Identify which cell holds the provided text, then report its (x, y) central coordinate. 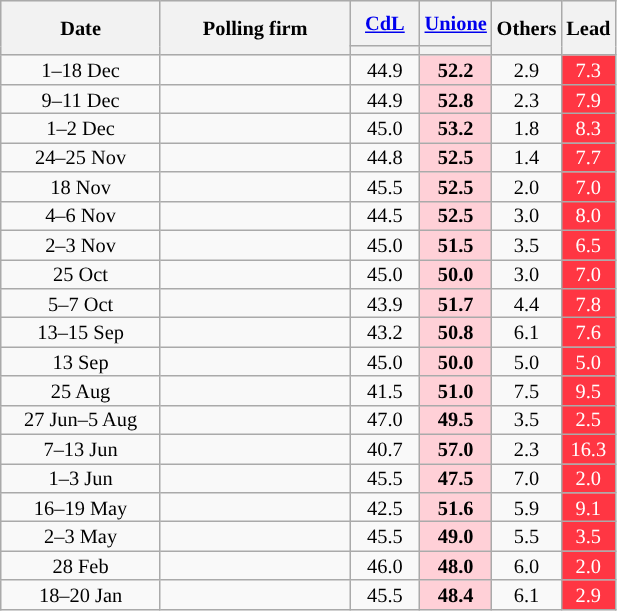
43.2 (385, 332)
24–25 Nov (81, 156)
2–3 Nov (81, 244)
49.5 (456, 420)
7–13 Jun (81, 448)
4–6 Nov (81, 216)
7.6 (588, 332)
52.8 (456, 98)
7.5 (527, 390)
1.8 (527, 128)
8.3 (588, 128)
5.9 (527, 506)
44.8 (385, 156)
49.0 (456, 536)
51.6 (456, 506)
9.1 (588, 506)
7.8 (588, 302)
42.5 (385, 506)
7.9 (588, 98)
44.5 (385, 216)
47.0 (385, 420)
1–2 Dec (81, 128)
5–7 Oct (81, 302)
CdL (385, 22)
Polling firm (255, 28)
40.7 (385, 448)
Unione (456, 22)
16–19 May (81, 506)
51.0 (456, 390)
18–20 Jan (81, 594)
51.7 (456, 302)
2.5 (588, 420)
Date (81, 28)
51.5 (456, 244)
53.2 (456, 128)
41.5 (385, 390)
1–18 Dec (81, 70)
25 Aug (81, 390)
27 Jun–5 Aug (81, 420)
50.8 (456, 332)
9.5 (588, 390)
Lead (588, 28)
7.3 (588, 70)
52.2 (456, 70)
1.4 (527, 156)
7.7 (588, 156)
47.5 (456, 478)
6.0 (527, 566)
5.5 (527, 536)
8.0 (588, 216)
48.4 (456, 594)
6.5 (588, 244)
13 Sep (81, 362)
43.9 (385, 302)
2–3 May (81, 536)
25 Oct (81, 274)
46.0 (385, 566)
Others (527, 28)
57.0 (456, 448)
48.0 (456, 566)
13–15 Sep (81, 332)
4.4 (527, 302)
18 Nov (81, 186)
1–3 Jun (81, 478)
16.3 (588, 448)
28 Feb (81, 566)
9–11 Dec (81, 98)
